Detect which cell encompasses the target text, then output its (X, Y) center coordinate. 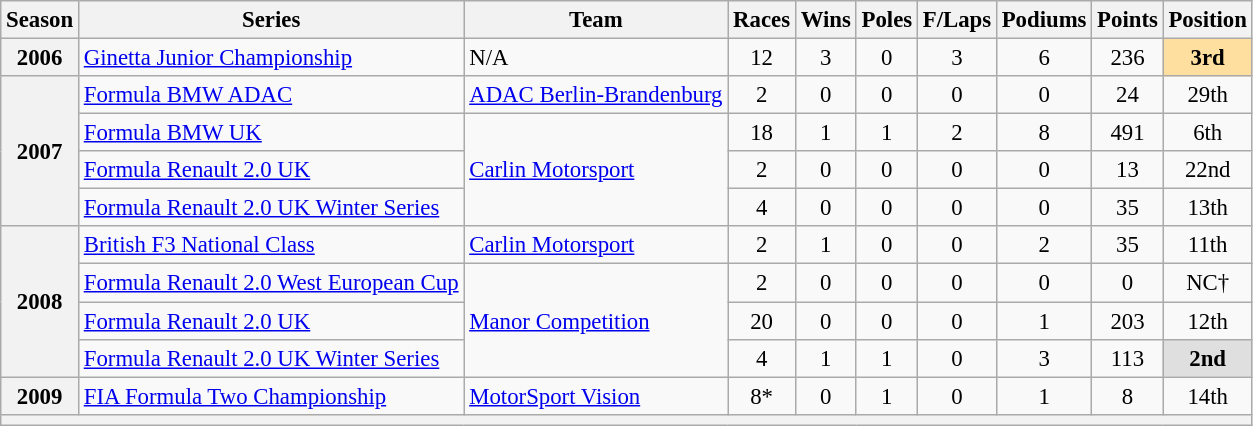
13th (1208, 208)
Poles (886, 20)
8* (762, 396)
12th (1208, 321)
491 (1128, 133)
2nd (1208, 358)
MotorSport Vision (596, 396)
Series (270, 20)
2008 (40, 301)
Ginetta Junior Championship (270, 58)
6th (1208, 133)
3rd (1208, 58)
22nd (1208, 170)
FIA Formula Two Championship (270, 396)
6 (1044, 58)
F/Laps (956, 20)
2009 (40, 396)
14th (1208, 396)
2006 (40, 58)
Position (1208, 20)
13 (1128, 170)
ADAC Berlin-Brandenburg (596, 95)
Formula BMW ADAC (270, 95)
Formula Renault 2.0 West European Cup (270, 283)
Races (762, 20)
Podiums (1044, 20)
20 (762, 321)
11th (1208, 245)
NC† (1208, 283)
Points (1128, 20)
236 (1128, 58)
2007 (40, 151)
Manor Competition (596, 320)
Season (40, 20)
24 (1128, 95)
18 (762, 133)
British F3 National Class (270, 245)
203 (1128, 321)
29th (1208, 95)
N/A (596, 58)
113 (1128, 358)
Wins (826, 20)
Formula BMW UK (270, 133)
12 (762, 58)
Team (596, 20)
